Detect which cell encompasses the target text, then output its (x, y) center coordinate. 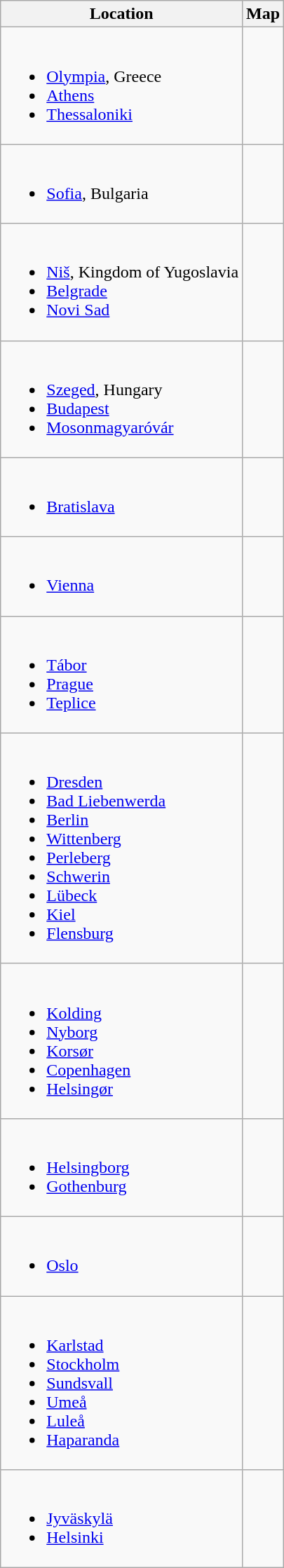
Sofia, Bulgaria (122, 184)
KoldingNyborgKorsørCopenhagenHelsingør (122, 1041)
Olympia, GreeceAthensThessaloniki (122, 85)
Bratislava (122, 497)
Niš, Kingdom of YugoslaviaBelgradeNovi Sad (122, 282)
KarlstadStockholmSundsvallUmeåLuleåHaparanda (122, 1383)
Location (122, 14)
Map (264, 14)
Oslo (122, 1256)
HelsingborgGothenburg (122, 1167)
Vienna (122, 576)
TáborPragueTeplice (122, 674)
Szeged, HungaryBudapestMosonmagyaróvár (122, 399)
DresdenBad LiebenwerdaBerlinWittenbergPerlebergSchwerinLübeckKielFlensburg (122, 848)
JyväskyläHelsinki (122, 1519)
